Determine the [X, Y] coordinate at the center of the cell enclosing the given text.  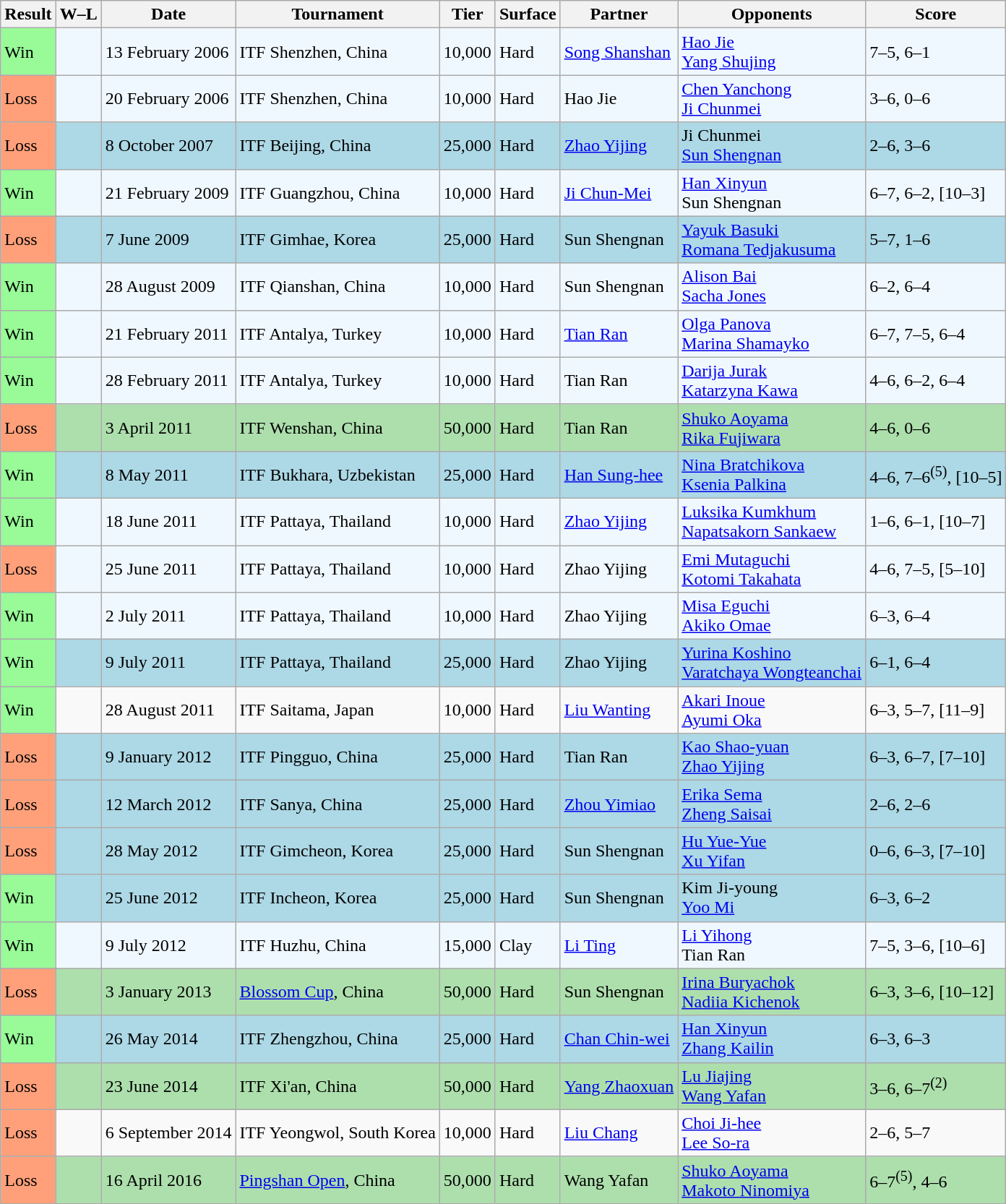
ITF Gimcheon, Korea [338, 851]
8 May 2011 [168, 474]
3 April 2011 [168, 428]
Han Xinyun Sun Shengnan [772, 192]
Hao Jie Yang Shujing [772, 52]
4–6, 6–2, 6–4 [936, 380]
Kao Shao-yuan Zhao Yijing [772, 757]
Clay [528, 945]
6 September 2014 [168, 1133]
9 January 2012 [168, 757]
Chan Chin-wei [619, 1039]
ITF Sanya, China [338, 804]
Emi Mutaguchi Kotomi Takahata [772, 568]
Hao Jie [619, 98]
12 March 2012 [168, 804]
Li Yihong Tian Ran [772, 945]
Li Ting [619, 945]
Tier [467, 14]
23 June 2014 [168, 1085]
6–3, 6–4 [936, 616]
Olga Panova Marina Shamayko [772, 334]
6–3, 3–6, [10–12] [936, 992]
2–6, 5–7 [936, 1133]
ITF Saitama, Japan [338, 710]
25 June 2012 [168, 898]
ITF Bukhara, Uzbekistan [338, 474]
0–6, 6–3, [7–10] [936, 851]
Yurina Koshino Varatchaya Wongteanchai [772, 663]
ITF Huzhu, China [338, 945]
Erika Sema Zheng Saisai [772, 804]
Tournament [338, 14]
Lu Jiajing Wang Yafan [772, 1085]
6–3, 6–3 [936, 1039]
16 April 2016 [168, 1179]
Ji Chun-Mei [619, 192]
Liu Wanting [619, 710]
6–3, 6–7, [7–10] [936, 757]
9 July 2012 [168, 945]
Yang Zhaoxuan [619, 1085]
Han Xinyun Zhang Kailin [772, 1039]
ITF Pingguo, China [338, 757]
Han Sung-hee [619, 474]
25 June 2011 [168, 568]
21 February 2011 [168, 334]
Opponents [772, 14]
Song Shanshan [619, 52]
1–6, 6–1, [10–7] [936, 522]
Hu Yue-Yue Xu Yifan [772, 851]
Liu Chang [619, 1133]
8 October 2007 [168, 146]
28 August 2011 [168, 710]
Shuko Aoyama Makoto Ninomiya [772, 1179]
Date [168, 14]
Zhou Yimiao [619, 804]
15,000 [467, 945]
13 February 2006 [168, 52]
3–6, 6–7(2) [936, 1085]
Akari Inoue Ayumi Oka [772, 710]
2 July 2011 [168, 616]
28 August 2009 [168, 286]
Wang Yafan [619, 1179]
Kim Ji-young Yoo Mi [772, 898]
9 July 2011 [168, 663]
Misa Eguchi Akiko Omae [772, 616]
6–7, 6–2, [10–3] [936, 192]
3 January 2013 [168, 992]
7–5, 6–1 [936, 52]
ITF Yeongwol, South Korea [338, 1133]
26 May 2014 [168, 1039]
Yayuk Basuki Romana Tedjakusuma [772, 240]
4–6, 7–6(5), [10–5] [936, 474]
Choi Ji-hee Lee So-ra [772, 1133]
W–L [78, 14]
Irina Buryachok Nadiia Kichenok [772, 992]
Score [936, 14]
ITF Xi'an, China [338, 1085]
6–1, 6–4 [936, 663]
Surface [528, 14]
18 June 2011 [168, 522]
Ji Chunmei Sun Shengnan [772, 146]
2–6, 3–6 [936, 146]
6–3, 6–2 [936, 898]
Luksika Kumkhum Napatsakorn Sankaew [772, 522]
Alison Bai Sacha Jones [772, 286]
ITF Qianshan, China [338, 286]
7–5, 3–6, [10–6] [936, 945]
28 February 2011 [168, 380]
4–6, 7–5, [5–10] [936, 568]
Shuko Aoyama Rika Fujiwara [772, 428]
6–3, 5–7, [11–9] [936, 710]
Blossom Cup, China [338, 992]
6–7, 7–5, 6–4 [936, 334]
4–6, 0–6 [936, 428]
21 February 2009 [168, 192]
20 February 2006 [168, 98]
ITF Zhengzhou, China [338, 1039]
6–7(5), 4–6 [936, 1179]
ITF Gimhae, Korea [338, 240]
ITF Guangzhou, China [338, 192]
Pingshan Open, China [338, 1179]
Chen Yanchong Ji Chunmei [772, 98]
ITF Beijing, China [338, 146]
7 June 2009 [168, 240]
3–6, 0–6 [936, 98]
Partner [619, 14]
ITF Wenshan, China [338, 428]
ITF Incheon, Korea [338, 898]
Darija Jurak Katarzyna Kawa [772, 380]
6–2, 6–4 [936, 286]
28 May 2012 [168, 851]
Result [28, 14]
2–6, 2–6 [936, 804]
5–7, 1–6 [936, 240]
Nina Bratchikova Ksenia Palkina [772, 474]
